Return [X, Y] of the center of cell containing provided text 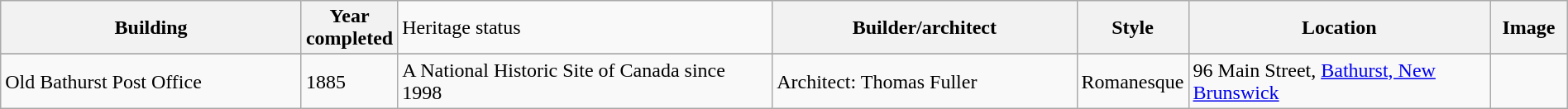
Building [151, 28]
Year completed [349, 28]
Romanesque [1133, 81]
1885 [349, 81]
Image [1529, 28]
Architect: Thomas Fuller [925, 81]
Style [1133, 28]
A National Historic Site of Canada since 1998 [586, 81]
Heritage status [586, 28]
Location [1339, 28]
96 Main Street, Bathurst, New Brunswick [1339, 81]
Builder/architect [925, 28]
Old Bathurst Post Office [151, 81]
